Pinpoint the cell where the given text exists, returning its (x, y) midpoint coordinate. 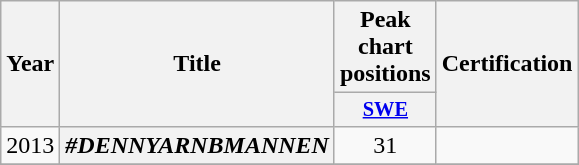
Certification (507, 64)
SWE (385, 110)
Title (198, 64)
2013 (30, 145)
31 (385, 145)
#DENNYARNBMANNEN (198, 145)
Year (30, 64)
Peak chart positions (385, 47)
